Determine the (X, Y) coordinate at the center of the cell enclosing the given text.  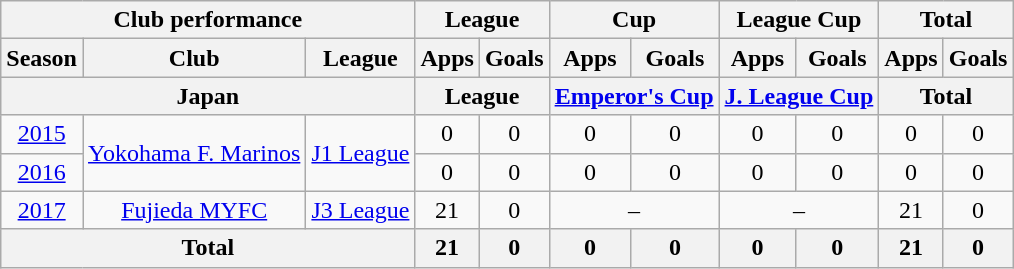
J1 League (360, 153)
Fujieda MYFC (194, 210)
J3 League (360, 210)
2017 (42, 210)
Club performance (208, 20)
2016 (42, 172)
Japan (208, 96)
Season (42, 58)
League Cup (799, 20)
Emperor's Cup (634, 96)
J. League Cup (799, 96)
2015 (42, 134)
Club (194, 58)
Yokohama F. Marinos (194, 153)
Cup (634, 20)
